Locate the cell with the specified text and output its (X, Y) center coordinate. 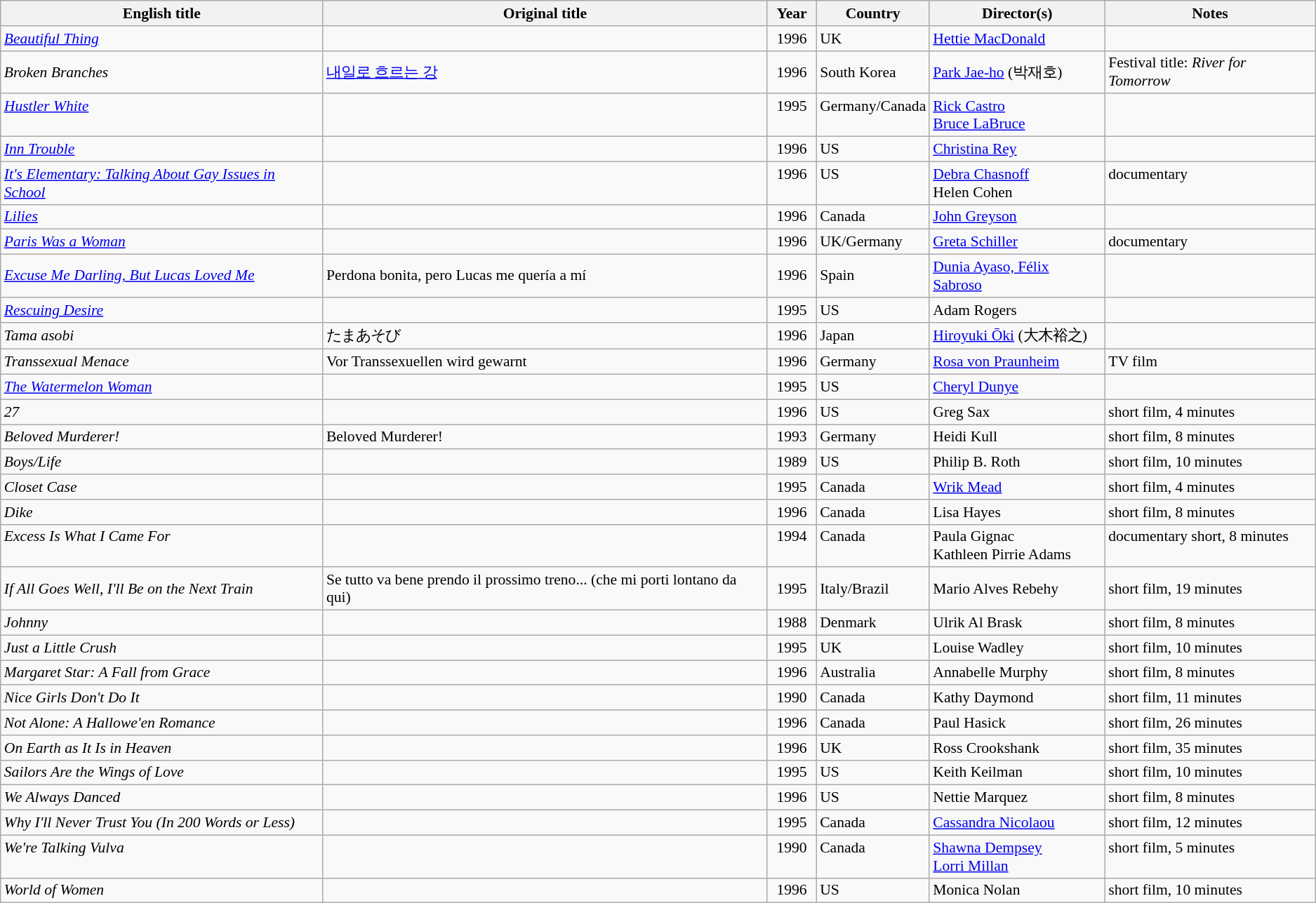
Not Alone: A Hallowe'en Romance (161, 723)
Wrik Mead (1017, 487)
John Greyson (1017, 217)
Australia (873, 673)
Vor Transsexuellen wird gewarnt (545, 362)
Kathy Daymond (1017, 698)
On Earth as It Is in Heaven (161, 748)
Director(s) (1017, 13)
Broken Branches (161, 72)
Christina Rey (1017, 149)
TV film (1210, 362)
Sailors Are the Wings of Love (161, 772)
short film, 5 minutes (1210, 856)
Denmark (873, 623)
Ulrik Al Brask (1017, 623)
Heidi Kull (1017, 437)
Shawna DempseyLorri Millan (1017, 856)
Rosa von Praunheim (1017, 362)
short film, 35 minutes (1210, 748)
Lisa Hayes (1017, 512)
1989 (792, 462)
たまあそび (545, 335)
We're Talking Vulva (161, 856)
Adam Rogers (1017, 310)
Park Jae-ho (박재호) (1017, 72)
Germany/Canada (873, 115)
Closet Case (161, 487)
Paris Was a Woman (161, 242)
Lilies (161, 217)
27 (161, 412)
short film, 26 minutes (1210, 723)
Italy/Brazil (873, 589)
Margaret Star: A Fall from Grace (161, 673)
Dike (161, 512)
Excuse Me Darling, But Lucas Loved Me (161, 276)
English title (161, 13)
documentary short, 8 minutes (1210, 546)
Hustler White (161, 115)
World of Women (161, 890)
It's Elementary: Talking About Gay Issues in School (161, 182)
Inn Trouble (161, 149)
Greta Schiller (1017, 242)
South Korea (873, 72)
Johnny (161, 623)
Mario Alves Rebehy (1017, 589)
1994 (792, 546)
Perdona bonita, pero Lucas me quería a mí (545, 276)
Ross Crookshank (1017, 748)
We Always Danced (161, 798)
The Watermelon Woman (161, 387)
Se tutto va bene prendo il prossimo treno... (che mi porti lontano da qui) (545, 589)
Paula Gignac Kathleen Pirrie Adams (1017, 546)
Boys/Life (161, 462)
Nice Girls Don't Do It (161, 698)
Beautiful Thing (161, 39)
Notes (1210, 13)
Country (873, 13)
Japan (873, 335)
Year (792, 13)
Cassandra Nicolaou (1017, 823)
1988 (792, 623)
Greg Sax (1017, 412)
Keith Keilman (1017, 772)
Cheryl Dunye (1017, 387)
Annabelle Murphy (1017, 673)
Excess Is What I Came For (161, 546)
Just a Little Crush (161, 648)
Transsexual Menace (161, 362)
Festival title: River for Tomorrow (1210, 72)
If All Goes Well, I'll Be on the Next Train (161, 589)
Louise Wadley (1017, 648)
1993 (792, 437)
Hiroyuki Ōki (大木裕之) (1017, 335)
short film, 19 minutes (1210, 589)
short film, 11 minutes (1210, 698)
내일로 흐르는 강 (545, 72)
Hettie MacDonald (1017, 39)
Monica Nolan (1017, 890)
Why I'll Never Trust You (In 200 Words or Less) (161, 823)
short film, 12 minutes (1210, 823)
Tama asobi (161, 335)
UK/Germany (873, 242)
Rick Castro Bruce LaBruce (1017, 115)
Original title (545, 13)
Dunia Ayaso, Félix Sabroso (1017, 276)
Debra Chasnoff Helen Cohen (1017, 182)
Spain (873, 276)
Nettie Marquez (1017, 798)
Paul Hasick (1017, 723)
Rescuing Desire (161, 310)
Philip B. Roth (1017, 462)
